Pinpoint the cell where the given text exists, returning its (X, Y) midpoint coordinate. 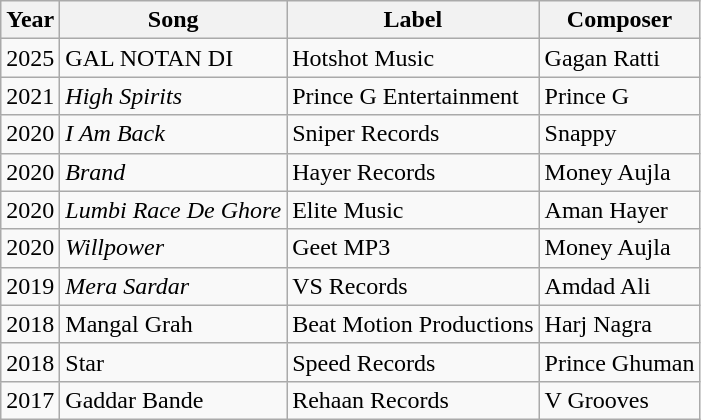
Mangal Grah (174, 324)
High Spirits (174, 96)
VS Records (413, 286)
Song (174, 20)
V Grooves (620, 400)
Composer (620, 20)
Mera Sardar (174, 286)
Gaddar Bande (174, 400)
2021 (30, 96)
Sniper Records (413, 134)
Gagan Ratti (620, 58)
Aman Hayer (620, 210)
2025 (30, 58)
Geet MP3 (413, 248)
Speed Records (413, 362)
Hayer Records (413, 172)
Brand (174, 172)
Prince G (620, 96)
2017 (30, 400)
2019 (30, 286)
GAL NOTAN DI (174, 58)
Rehaan Records (413, 400)
Amdad Ali (620, 286)
Lumbi Race De Ghore (174, 210)
Beat Motion Productions (413, 324)
I Am Back (174, 134)
Prince Ghuman (620, 362)
Elite Music (413, 210)
Willpower (174, 248)
Snappy (620, 134)
Star (174, 362)
Year (30, 20)
Harj Nagra (620, 324)
Hotshot Music (413, 58)
Prince G Entertainment (413, 96)
Label (413, 20)
